Provide the [x, y] coordinate of the cell's center where the given text is located.  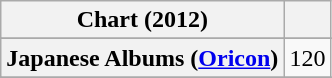
Chart (2012) [142, 20]
Japanese Albums (Oricon) [142, 58]
120 [308, 58]
